Return [X, Y] of the center of cell containing provided text 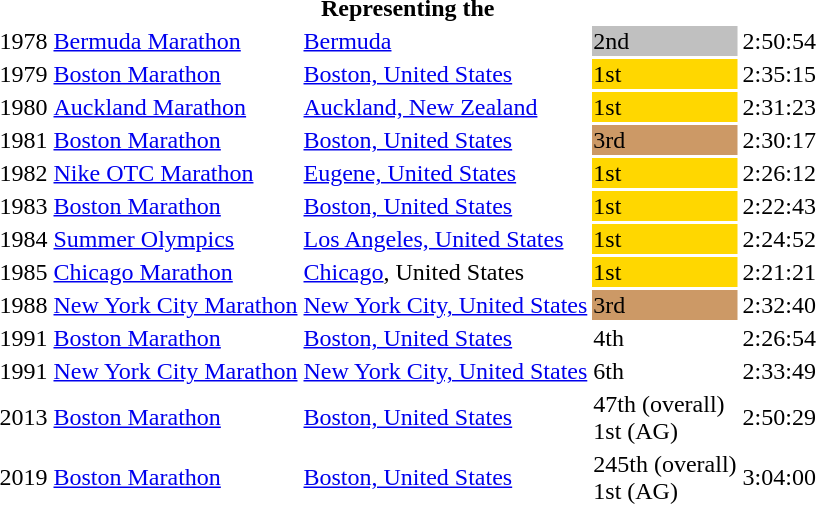
Chicago, United States [446, 272]
47th (overall) 1st (AG) [665, 418]
Los Angeles, United States [446, 239]
Auckland Marathon [176, 107]
Summer Olympics [176, 239]
Eugene, United States [446, 173]
245th (overall) 1st (AG) [665, 478]
4th [665, 338]
6th [665, 371]
Auckland, New Zealand [446, 107]
Nike OTC Marathon [176, 173]
Chicago Marathon [176, 272]
Bermuda [446, 41]
2nd [665, 41]
Bermuda Marathon [176, 41]
